Find where the given text appears and provide that cell's center as [x, y] coordinate. 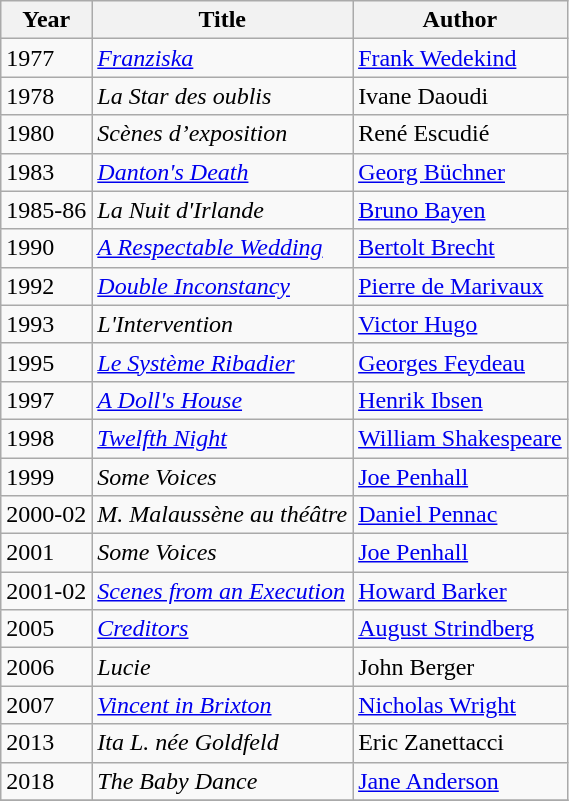
Bertolt Brecht [460, 248]
William Shakespeare [460, 438]
René Escudié [460, 134]
1980 [46, 134]
2007 [46, 705]
Scenes from an Execution [222, 591]
2006 [46, 667]
Twelfth Night [222, 438]
Ivane Daoudi [460, 96]
Jane Anderson [460, 781]
A Respectable Wedding [222, 248]
Scènes d’exposition [222, 134]
1993 [46, 324]
La Star des oublis [222, 96]
1977 [46, 58]
2005 [46, 629]
Author [460, 20]
Creditors [222, 629]
Nicholas Wright [460, 705]
The Baby Dance [222, 781]
2001-02 [46, 591]
Title [222, 20]
1992 [46, 286]
1997 [46, 400]
A Doll's House [222, 400]
Henrik Ibsen [460, 400]
1985-86 [46, 210]
Le Système Ribadier [222, 362]
Victor Hugo [460, 324]
Lucie [222, 667]
Bruno Bayen [460, 210]
Pierre de Marivaux [460, 286]
Daniel Pennac [460, 515]
2001 [46, 553]
Franziska [222, 58]
Frank Wedekind [460, 58]
1978 [46, 96]
1983 [46, 172]
1998 [46, 438]
August Strindberg [460, 629]
M. Malaussène au théâtre [222, 515]
La Nuit d'Irlande [222, 210]
Howard Barker [460, 591]
Danton's Death [222, 172]
Eric Zanettacci [460, 743]
Vincent in Brixton [222, 705]
1990 [46, 248]
1999 [46, 477]
2018 [46, 781]
John Berger [460, 667]
2013 [46, 743]
L'Intervention [222, 324]
1995 [46, 362]
Georg Büchner [460, 172]
2000-02 [46, 515]
Year [46, 20]
Double Inconstancy [222, 286]
Georges Feydeau [460, 362]
Ita L. née Goldfeld [222, 743]
